Detect which cell encompasses the target text, then output its (x, y) center coordinate. 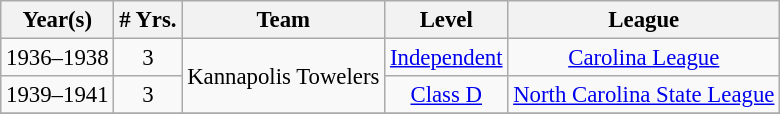
Independent (446, 58)
# Yrs. (148, 20)
Level (446, 20)
1936–1938 (58, 58)
Team (284, 20)
League (644, 20)
Class D (446, 95)
North Carolina State League (644, 95)
Year(s) (58, 20)
1939–1941 (58, 95)
Carolina League (644, 58)
Kannapolis Towelers (284, 76)
